Output the [x, y] coordinate of the center of the cell containing the given text.  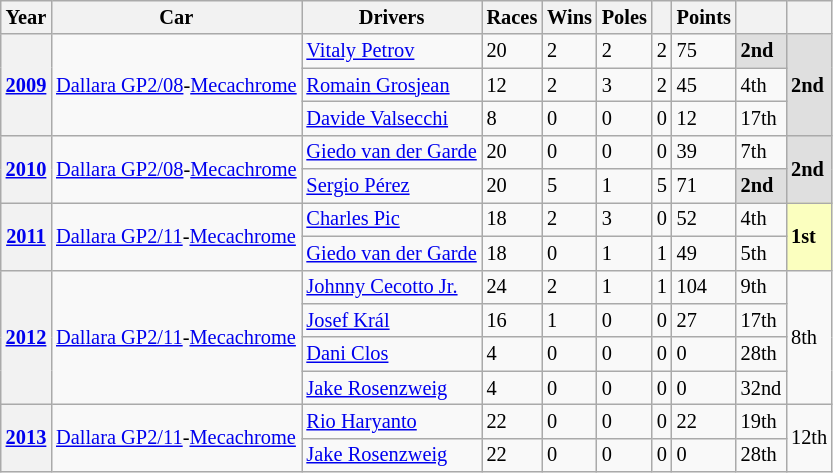
Dani Clos [392, 354]
1st [809, 236]
19th [761, 421]
2010 [26, 168]
7th [761, 152]
Vitaly Petrov [392, 51]
5th [761, 253]
Sergio Pérez [392, 186]
24 [512, 287]
Charles Pic [392, 219]
Josef Král [392, 320]
2011 [26, 236]
Davide Valsecchi [392, 118]
Points [704, 17]
71 [704, 186]
49 [704, 253]
39 [704, 152]
Rio Haryanto [392, 421]
9th [761, 287]
104 [704, 287]
Car [176, 17]
52 [704, 219]
45 [704, 85]
Johnny Cecotto Jr. [392, 287]
Year [26, 17]
2012 [26, 338]
12th [809, 438]
8th [809, 338]
8 [512, 118]
2009 [26, 84]
Poles [624, 17]
75 [704, 51]
Drivers [392, 17]
16 [512, 320]
32nd [761, 388]
27 [704, 320]
Wins [570, 17]
Races [512, 17]
Romain Grosjean [392, 85]
2013 [26, 438]
